Detect which cell encompasses the target text, then output its [x, y] center coordinate. 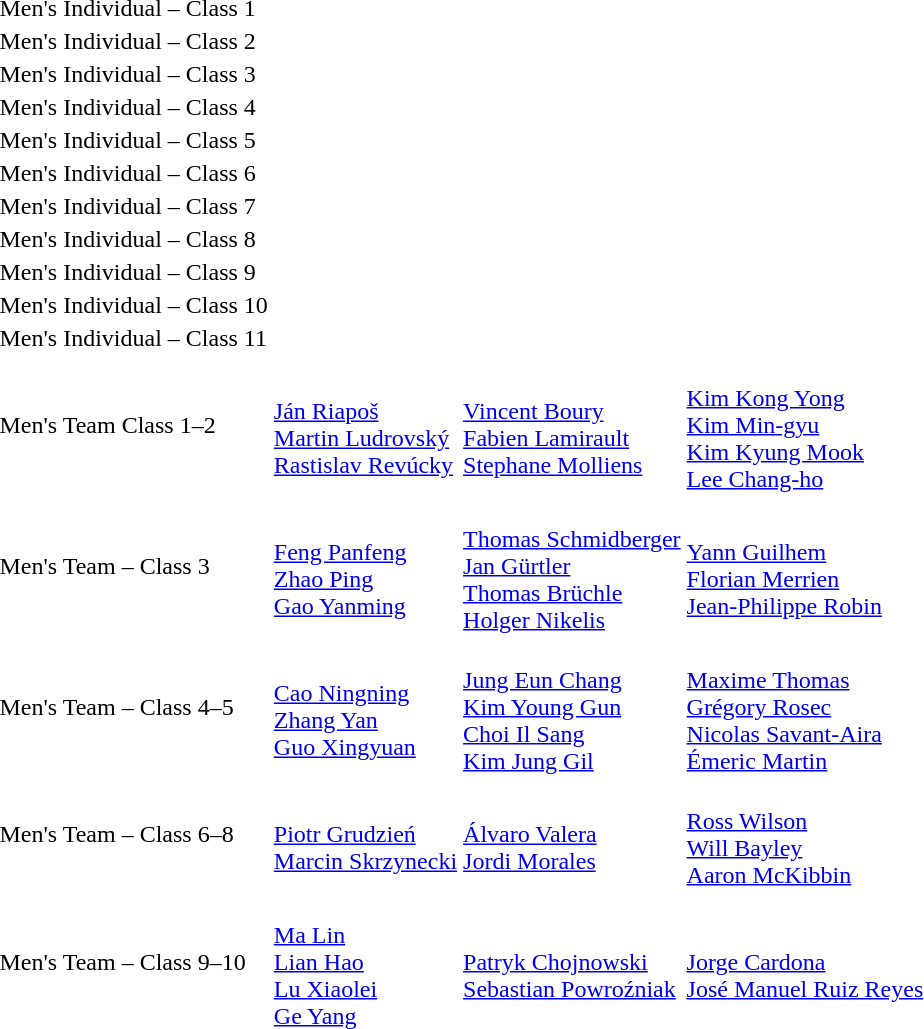
Thomas SchmidbergerJan GürtlerThomas BrüchleHolger Nikelis [572, 566]
Feng PanfengZhao PingGao Yanming [365, 566]
Jung Eun ChangKim Young GunChoi Il SangKim Jung Gil [572, 707]
Ján RiapošMartin LudrovskýRastislav Revúcky [365, 425]
Piotr GrudzieńMarcin Skrzynecki [365, 834]
Álvaro ValeraJordi Morales [572, 834]
Vincent BouryFabien LamiraultStephane Molliens [572, 425]
Cao NingningZhang YanGuo Xingyuan [365, 707]
